Search for the cell housing the specified text and yield its [x, y] center coordinate. 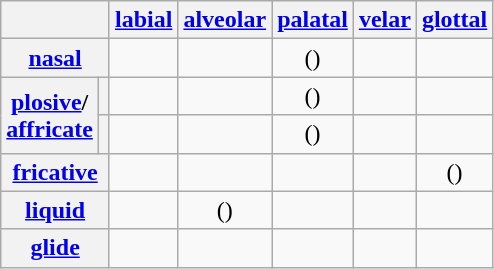
liquid [56, 210]
velar [384, 20]
labial [143, 20]
alveolar [225, 20]
palatal [313, 20]
fricative [56, 172]
glide [56, 248]
nasal [56, 58]
glottal [454, 20]
plosive/affricate [50, 115]
